Capture the cell that displays the provided text and extract its [X, Y] central coordinate. 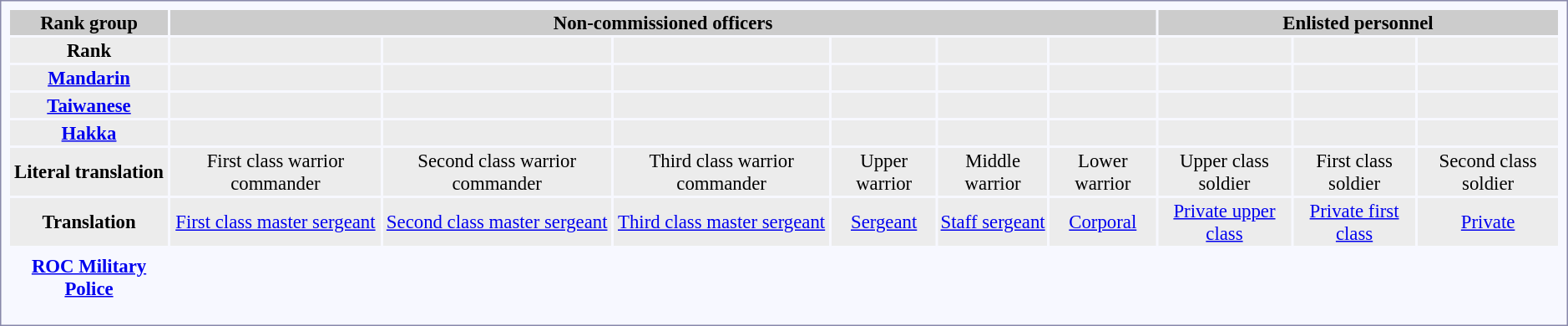
Translation [89, 222]
Second class master sergeant [498, 222]
Middle warrior [994, 172]
Non-commissioned officers [663, 23]
Upper warrior [884, 172]
Sergeant [884, 222]
Corporal [1103, 222]
Staff sergeant [994, 222]
Hakka [89, 133]
Third class warrior commander [721, 172]
Lower warrior [1103, 172]
First class warrior commander [276, 172]
Mandarin [89, 78]
Rank group [89, 23]
Rank [89, 50]
Enlisted personnel [1358, 23]
Second class soldier [1488, 172]
Private first class [1354, 222]
ROC Military Police [89, 278]
Upper class soldier [1224, 172]
First class soldier [1354, 172]
Third class master sergeant [721, 222]
Second class warrior commander [498, 172]
Literal translation [89, 172]
First class master sergeant [276, 222]
Private upper class [1224, 222]
Private [1488, 222]
Taiwanese [89, 105]
